Extract the [X, Y] coordinate from the center of the cell holding the provided text.  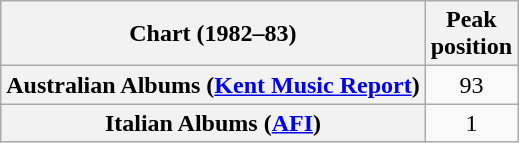
Australian Albums (Kent Music Report) [213, 85]
1 [471, 123]
Chart (1982–83) [213, 34]
Peakposition [471, 34]
Italian Albums (AFI) [213, 123]
93 [471, 85]
